Scan for the cell matching the given text and deliver its (X, Y) coordinate at center. 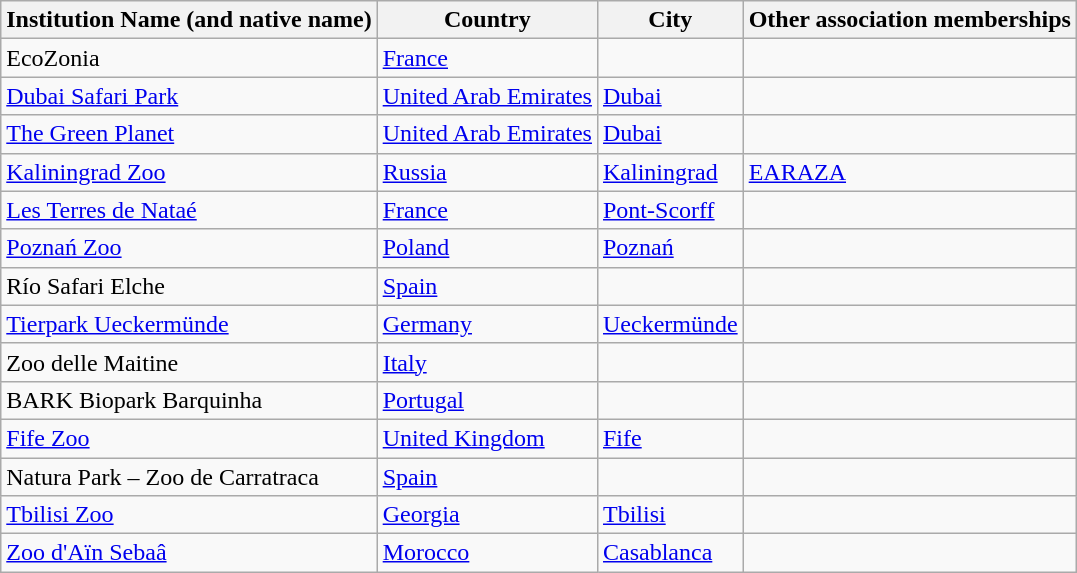
Zoo delle Maitine (189, 362)
Italy (487, 362)
Georgia (487, 515)
Poznań (670, 248)
Poznań Zoo (189, 248)
Les Terres de Nataé (189, 210)
Río Safari Elche (189, 286)
City (670, 20)
BARK Biopark Barquinha (189, 400)
Tierpark Ueckermünde (189, 324)
Tbilisi (670, 515)
EcoZonia (189, 58)
Morocco (487, 553)
Institution Name (and native name) (189, 20)
Ueckermünde (670, 324)
EARAZA (910, 172)
Kaliningrad Zoo (189, 172)
The Green Planet (189, 134)
United Kingdom (487, 438)
Russia (487, 172)
Casablanca (670, 553)
Germany (487, 324)
Poland (487, 248)
Pont-Scorff (670, 210)
Natura Park – Zoo de Carratraca (189, 477)
Kaliningrad (670, 172)
Fife (670, 438)
Country (487, 20)
Tbilisi Zoo (189, 515)
Fife Zoo (189, 438)
Portugal (487, 400)
Other association memberships (910, 20)
Zoo d'Aïn Sebaâ (189, 553)
Dubai Safari Park (189, 96)
